Pinpoint the cell where the given text exists, returning its [x, y] midpoint coordinate. 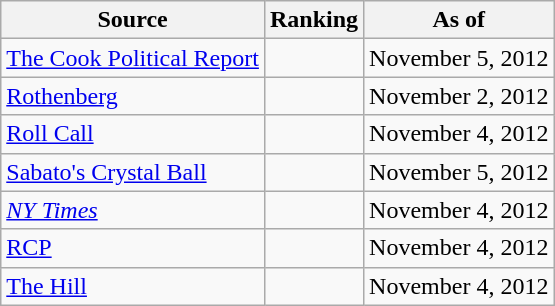
Roll Call [133, 134]
Source [133, 20]
Sabato's Crystal Ball [133, 172]
The Hill [133, 286]
As of [459, 20]
Rothenberg [133, 96]
The Cook Political Report [133, 58]
Ranking [314, 20]
NY Times [133, 210]
November 2, 2012 [459, 96]
RCP [133, 248]
